Scan for the cell matching the given text and deliver its [X, Y] coordinate at center. 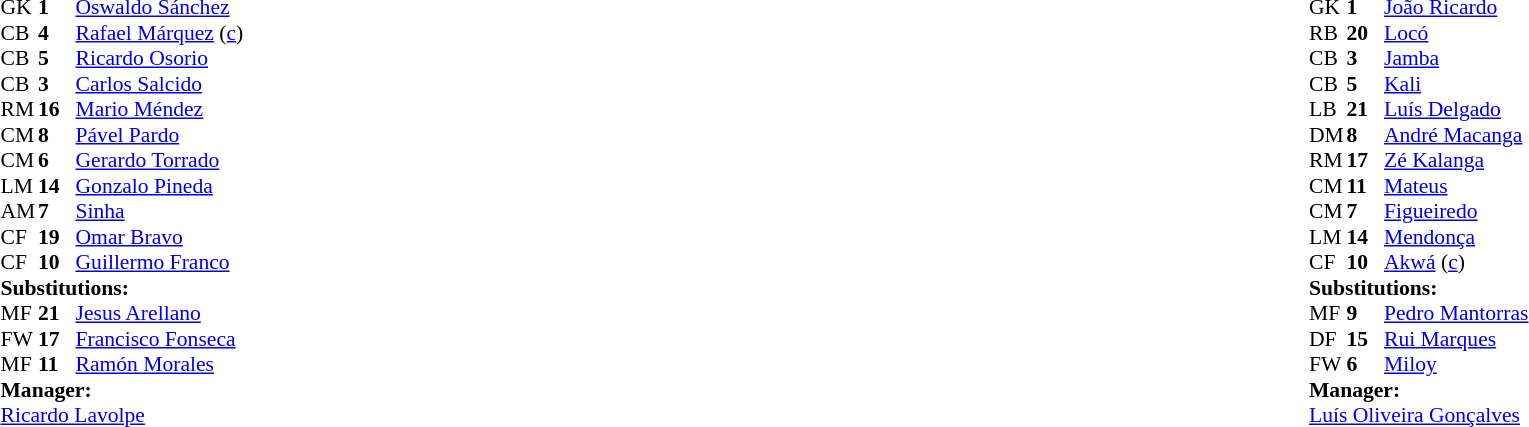
Omar Bravo [160, 237]
Mario Méndez [160, 109]
Miloy [1456, 365]
Akwá (c) [1456, 263]
Rui Marques [1456, 339]
André Macanga [1456, 135]
Gerardo Torrado [160, 161]
AM [19, 211]
Gonzalo Pineda [160, 186]
Rafael Márquez (c) [160, 33]
Guillermo Franco [160, 263]
DF [1328, 339]
Mateus [1456, 186]
Sinha [160, 211]
Figueiredo [1456, 211]
Locó [1456, 33]
Francisco Fonseca [160, 339]
Jesus Arellano [160, 313]
Kali [1456, 84]
4 [57, 33]
15 [1365, 339]
RB [1328, 33]
Mendonça [1456, 237]
9 [1365, 313]
Ricardo Osorio [160, 59]
Jamba [1456, 59]
Carlos Salcido [160, 84]
DM [1328, 135]
Luís Delgado [1456, 109]
Ramón Morales [160, 365]
Pável Pardo [160, 135]
Pedro Mantorras [1456, 313]
16 [57, 109]
Zé Kalanga [1456, 161]
19 [57, 237]
20 [1365, 33]
LB [1328, 109]
